Locate the cell with the specified text and output its [x, y] center coordinate. 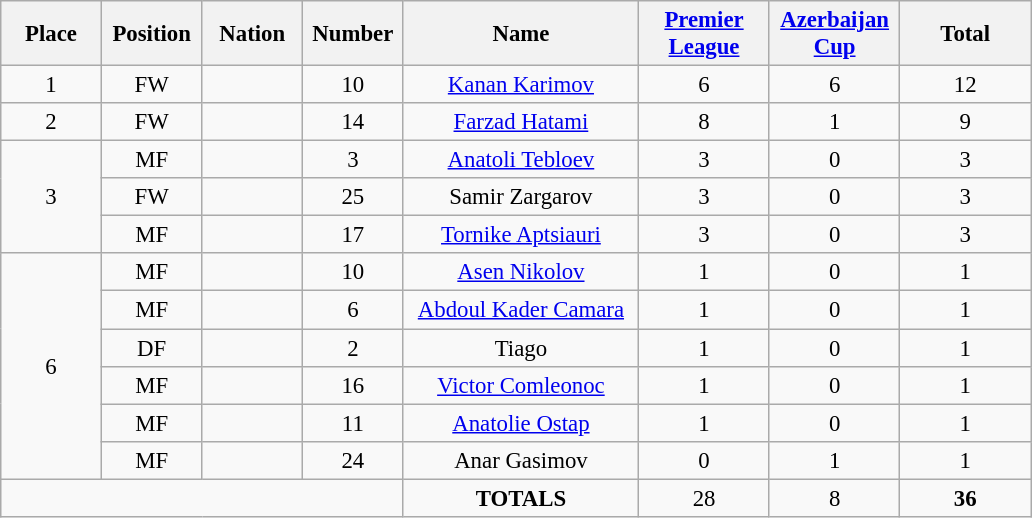
Samir Zargarov [521, 197]
Farzad Hatami [521, 122]
Anatoli Tebloev [521, 160]
Anatolie Ostap [521, 423]
Kanan Karimov [521, 85]
12 [966, 85]
DF [152, 348]
28 [704, 498]
Name [521, 34]
TOTALS [521, 498]
Tornike Aptsiauri [521, 235]
14 [354, 122]
Nation [252, 34]
17 [354, 235]
Tiago [521, 348]
Abdoul Kader Camara [521, 310]
Victor Comleonoc [521, 385]
Asen Nikolov [521, 273]
Premier League [704, 34]
9 [966, 122]
24 [354, 460]
36 [966, 498]
Total [966, 34]
Place [52, 34]
Anar Gasimov [521, 460]
Azerbaijan Cup [834, 34]
Number [354, 34]
Position [152, 34]
11 [354, 423]
25 [354, 197]
16 [354, 385]
